Locate the cell with the specified text and output its (x, y) center coordinate. 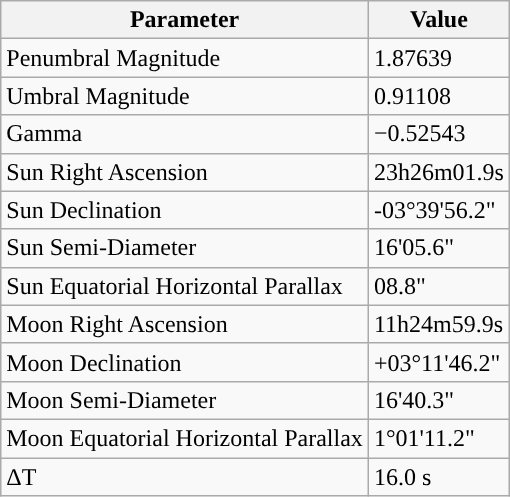
Moon Equatorial Horizontal Parallax (185, 438)
Sun Declination (185, 210)
ΔT (185, 477)
−0.52543 (438, 134)
23h26m01.9s (438, 172)
Value (438, 20)
-03°39'56.2" (438, 210)
16'05.6" (438, 248)
Gamma (185, 134)
08.8" (438, 286)
Moon Semi-Diameter (185, 400)
+03°11'46.2" (438, 362)
Sun Right Ascension (185, 172)
16.0 s (438, 477)
11h24m59.9s (438, 324)
Moon Right Ascension (185, 324)
1°01'11.2" (438, 438)
Umbral Magnitude (185, 96)
Sun Equatorial Horizontal Parallax (185, 286)
Sun Semi-Diameter (185, 248)
Penumbral Magnitude (185, 58)
16'40.3" (438, 400)
Parameter (185, 20)
0.91108 (438, 96)
Moon Declination (185, 362)
1.87639 (438, 58)
